Return the (x, y) coordinate for the center point of the cell that contains the specified text.  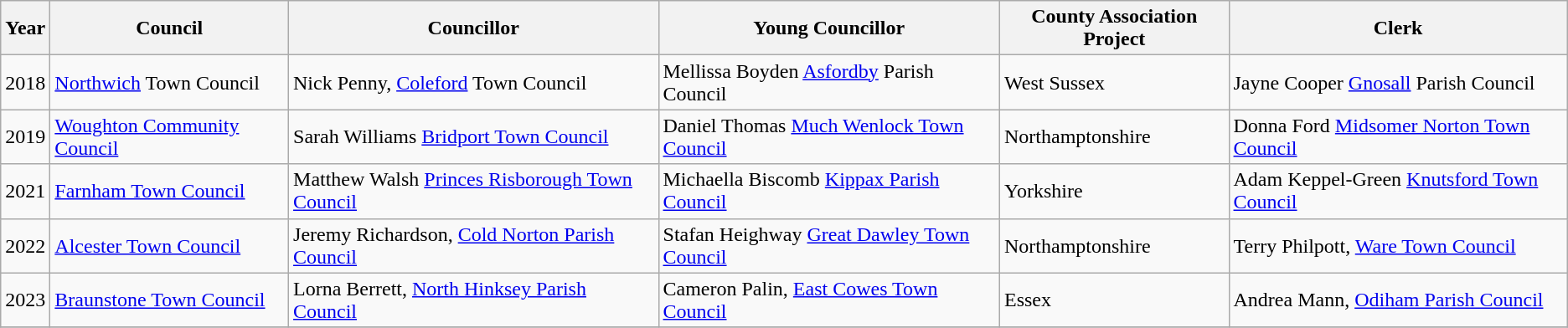
Woughton Community Council (169, 137)
Farnham Town Council (169, 191)
Cameron Palin, East Cowes Town Council (829, 300)
Michaella Biscomb Kippax Parish Council (829, 191)
Andrea Mann, Odiham Parish Council (1398, 300)
County Association Project (1114, 28)
Clerk (1398, 28)
Yorkshire (1114, 191)
Daniel Thomas Much Wenlock Town Council (829, 137)
Stafan Heighway Great Dawley Town Council (829, 246)
2018 (25, 82)
Jayne Cooper Gnosall Parish Council (1398, 82)
Matthew Walsh Princes Risborough Town Council (474, 191)
2022 (25, 246)
Nick Penny, Coleford Town Council (474, 82)
Mellissa Boyden Asfordby Parish Council (829, 82)
Braunstone Town Council (169, 300)
Councillor (474, 28)
Adam Keppel-Green Knutsford Town Council (1398, 191)
Council (169, 28)
Year (25, 28)
Alcester Town Council (169, 246)
2023 (25, 300)
2021 (25, 191)
Terry Philpott, Ware Town Council (1398, 246)
Sarah Williams Bridport Town Council (474, 137)
2019 (25, 137)
Essex (1114, 300)
Young Councillor (829, 28)
Donna Ford Midsomer Norton Town Council (1398, 137)
Jeremy Richardson, Cold Norton Parish Council (474, 246)
West Sussex (1114, 82)
Lorna Berrett, North Hinksey Parish Council (474, 300)
Northwich Town Council (169, 82)
